Search for the cell housing the specified text and yield its [x, y] center coordinate. 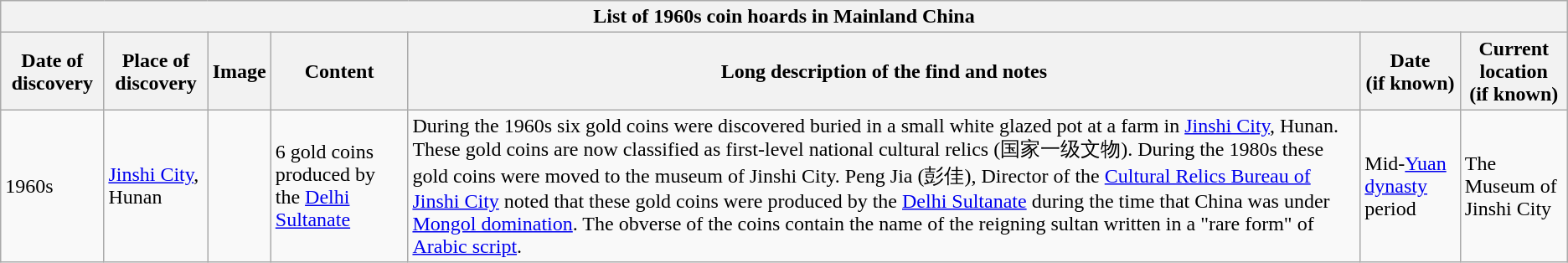
Mid-Yuan dynasty period [1411, 186]
Long description of the find and notes [885, 71]
The Museum of Jinshi City [1514, 186]
Jinshi City, Hunan [156, 186]
Date of discovery [52, 71]
Image [240, 71]
Date(if known) [1411, 71]
1960s [52, 186]
6 gold coins produced by the Delhi Sultanate [339, 186]
Current location(if known) [1514, 71]
List of 1960s coin hoards in Mainland China [784, 17]
Place of discovery [156, 71]
Content [339, 71]
